Find where the given text appears and provide that cell's center as [X, Y] coordinate. 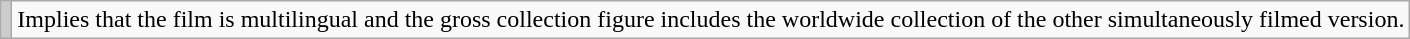
Implies that the film is multilingual and the gross collection figure includes the worldwide collection of the other simultaneously filmed version. [711, 20]
